Determine the (x, y) coordinate at the center of the cell enclosing the given text.  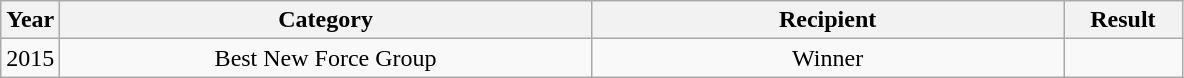
Year (30, 20)
Result (1123, 20)
Category (326, 20)
Best New Force Group (326, 58)
2015 (30, 58)
Winner (827, 58)
Recipient (827, 20)
